Output the [X, Y] coordinate of the center of the cell containing the given text.  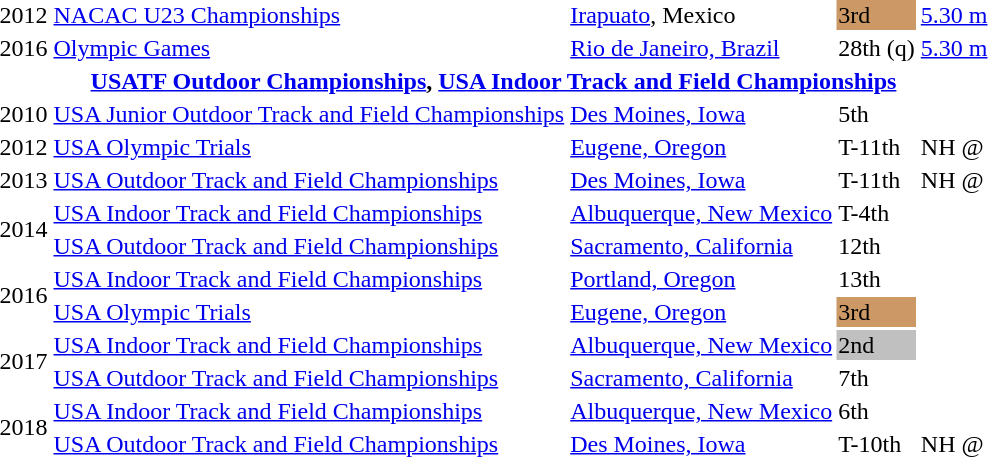
7th [877, 378]
USA Junior Outdoor Track and Field Championships [309, 114]
12th [877, 246]
Irapuato, Mexico [702, 15]
T-4th [877, 213]
13th [877, 279]
Rio de Janeiro, Brazil [702, 48]
Portland, Oregon [702, 279]
Olympic Games [309, 48]
NACAC U23 Championships [309, 15]
6th [877, 411]
5th [877, 114]
28th (q) [877, 48]
2nd [877, 345]
